Detect which cell encompasses the target text, then output its [x, y] center coordinate. 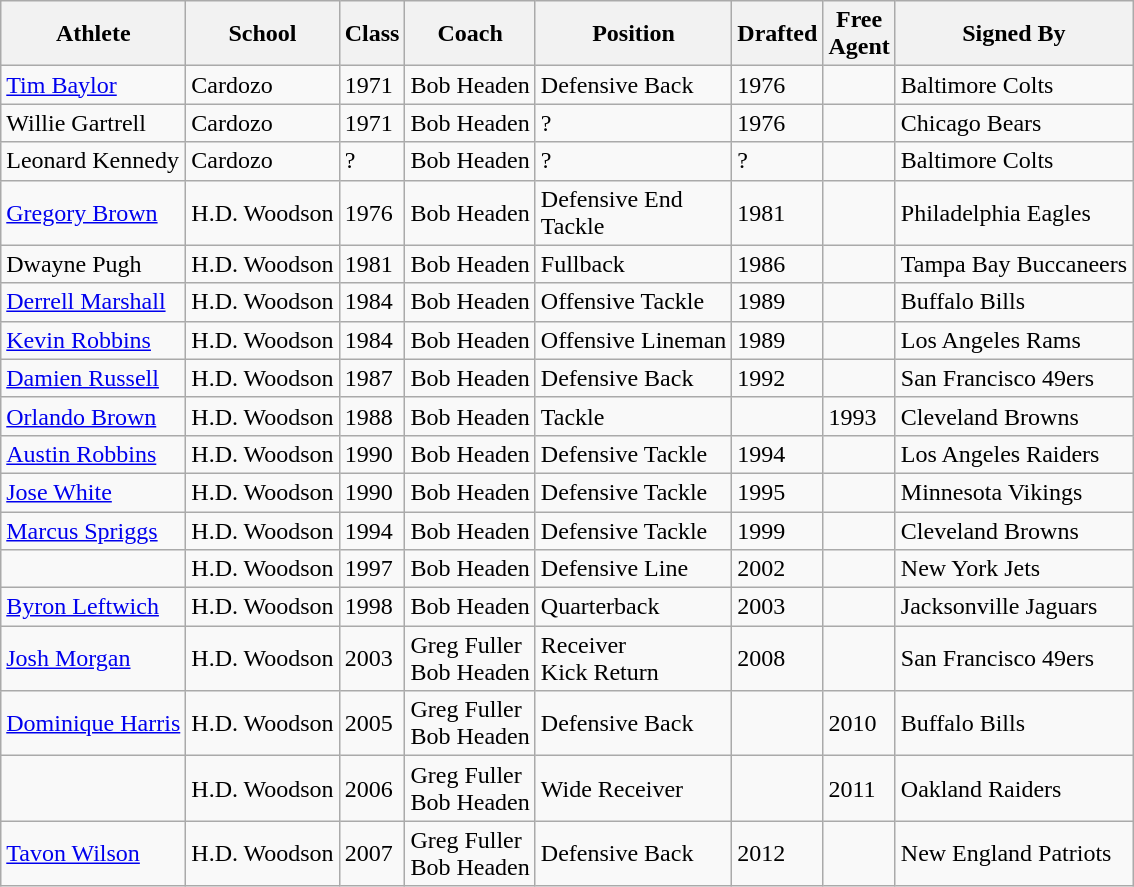
Kevin Robbins [94, 340]
2010 [859, 724]
Chicago Bears [1014, 123]
Offensive Tackle [634, 302]
2008 [778, 658]
Leonard Kennedy [94, 161]
1992 [778, 378]
2005 [372, 724]
Minnesota Vikings [1014, 492]
Defensive EndTackle [634, 212]
Jacksonville Jaguars [1014, 607]
Jose White [94, 492]
Drafted [778, 34]
Tackle [634, 416]
Offensive Lineman [634, 340]
2011 [859, 788]
Gregory Brown [94, 212]
Orlando Brown [94, 416]
1993 [859, 416]
New York Jets [1014, 569]
Tampa Bay Buccaneers [1014, 264]
Josh Morgan [94, 658]
Marcus Spriggs [94, 531]
New England Patriots [1014, 854]
School [262, 34]
Damien Russell [94, 378]
1987 [372, 378]
Coach [470, 34]
1997 [372, 569]
1986 [778, 264]
Quarterback [634, 607]
Dominique Harris [94, 724]
1995 [778, 492]
1988 [372, 416]
Los Angeles Raiders [1014, 454]
Byron Leftwich [94, 607]
Willie Gartrell [94, 123]
Derrell Marshall [94, 302]
Defensive Line [634, 569]
Philadelphia Eagles [1014, 212]
ReceiverKick Return [634, 658]
2006 [372, 788]
Austin Robbins [94, 454]
Fullback [634, 264]
Position [634, 34]
Los Angeles Rams [1014, 340]
1998 [372, 607]
Tim Baylor [94, 85]
2007 [372, 854]
FreeAgent [859, 34]
Tavon Wilson [94, 854]
2012 [778, 854]
Class [372, 34]
Wide Receiver [634, 788]
Dwayne Pugh [94, 264]
Oakland Raiders [1014, 788]
Athlete [94, 34]
Signed By [1014, 34]
1999 [778, 531]
2002 [778, 569]
